From the cell containing the given text, extract its center point as [X, Y] coordinate. 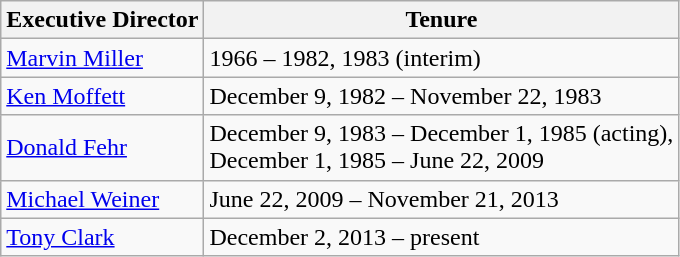
1966 – 1982, 1983 (interim) [442, 58]
Executive Director [102, 20]
Tenure [442, 20]
Tony Clark [102, 237]
Donald Fehr [102, 148]
Michael Weiner [102, 199]
Ken Moffett [102, 96]
December 9, 1982 – November 22, 1983 [442, 96]
December 9, 1983 – December 1, 1985 (acting),December 1, 1985 – June 22, 2009 [442, 148]
December 2, 2013 – present [442, 237]
June 22, 2009 – November 21, 2013 [442, 199]
Marvin Miller [102, 58]
